Provide the (X, Y) coordinate of the cell's center where the given text is located.  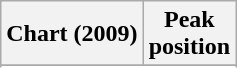
Chart (2009) (72, 34)
Peakposition (189, 34)
